Extract the (X, Y) coordinate from the center of the cell holding the provided text.  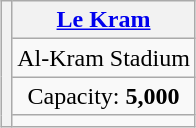
Le Kram (104, 20)
Capacity: 5,000 (104, 96)
Al-Kram Stadium (104, 58)
